Capture the cell that displays the provided text and extract its (x, y) central coordinate. 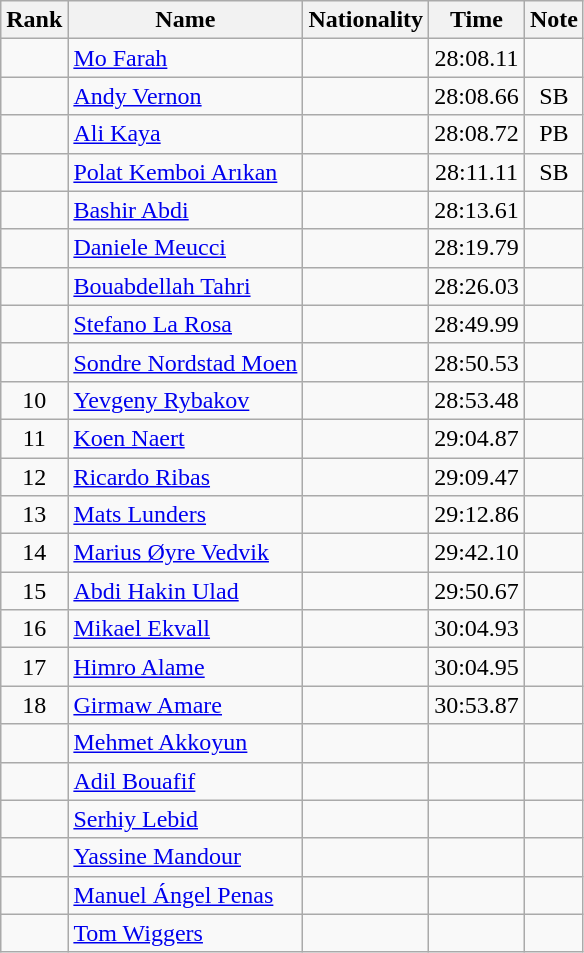
Marius Øyre Vedvik (186, 553)
14 (34, 553)
30:04.93 (477, 629)
Ricardo Ribas (186, 477)
Abdi Hakin Ulad (186, 591)
Serhiy Lebid (186, 819)
17 (34, 667)
28:11.11 (477, 172)
28:08.72 (477, 134)
Koen Naert (186, 438)
Mo Farah (186, 58)
Sondre Nordstad Moen (186, 362)
15 (34, 591)
Yevgeny Rybakov (186, 400)
16 (34, 629)
29:09.47 (477, 477)
Ali Kaya (186, 134)
Note (554, 20)
28:49.99 (477, 324)
13 (34, 515)
Mehmet Akkoyun (186, 743)
28:50.53 (477, 362)
Rank (34, 20)
30:04.95 (477, 667)
Bashir Abdi (186, 210)
12 (34, 477)
28:08.11 (477, 58)
18 (34, 705)
Time (477, 20)
Andy Vernon (186, 96)
29:12.86 (477, 515)
Polat Kemboi Arıkan (186, 172)
Mikael Ekvall (186, 629)
Adil Bouafif (186, 781)
Yassine Mandour (186, 857)
30:53.87 (477, 705)
10 (34, 400)
11 (34, 438)
28:08.66 (477, 96)
29:42.10 (477, 553)
Daniele Meucci (186, 248)
28:26.03 (477, 286)
28:53.48 (477, 400)
Himro Alame (186, 667)
29:04.87 (477, 438)
28:19.79 (477, 248)
Stefano La Rosa (186, 324)
PB (554, 134)
Bouabdellah Tahri (186, 286)
29:50.67 (477, 591)
Girmaw Amare (186, 705)
28:13.61 (477, 210)
Name (186, 20)
Mats Lunders (186, 515)
Tom Wiggers (186, 933)
Manuel Ángel Penas (186, 895)
Nationality (366, 20)
